Scan for the cell matching the given text and deliver its [x, y] coordinate at center. 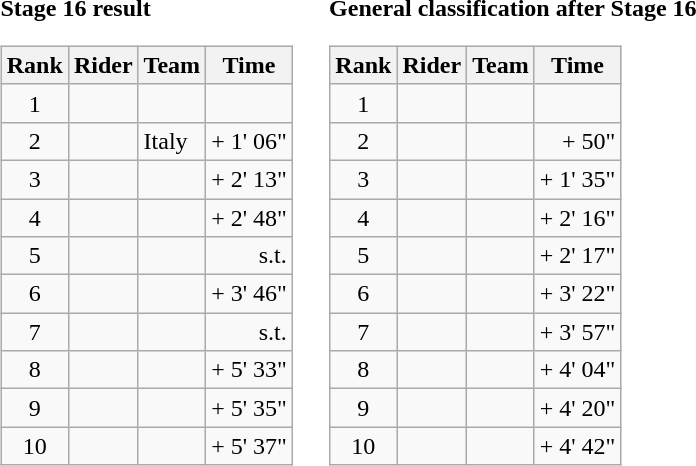
+ 1' 35" [578, 179]
+ 4' 42" [578, 446]
+ 2' 13" [250, 179]
+ 5' 35" [250, 408]
+ 2' 17" [578, 256]
+ 5' 37" [250, 446]
+ 2' 48" [250, 217]
+ 50" [578, 141]
+ 1' 06" [250, 141]
+ 4' 20" [578, 408]
+ 3' 46" [250, 294]
+ 3' 57" [578, 332]
+ 2' 16" [578, 217]
+ 4' 04" [578, 370]
+ 5' 33" [250, 370]
Italy [172, 141]
+ 3' 22" [578, 294]
